Provide the [X, Y] coordinate of the cell's center where the given text is located.  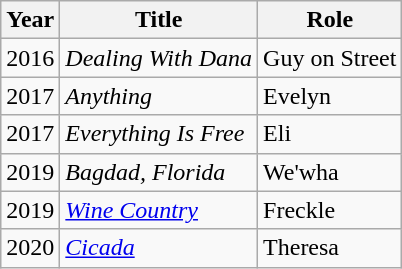
Wine Country [159, 210]
2016 [30, 58]
Freckle [330, 210]
Dealing With Dana [159, 58]
Title [159, 20]
We'wha [330, 172]
2020 [30, 248]
Year [30, 20]
Everything Is Free [159, 134]
Evelyn [330, 96]
Eli [330, 134]
Anything [159, 96]
Guy on Street [330, 58]
Bagdad, Florida [159, 172]
Cicada [159, 248]
Role [330, 20]
Theresa [330, 248]
